Detect which cell encompasses the target text, then output its (x, y) center coordinate. 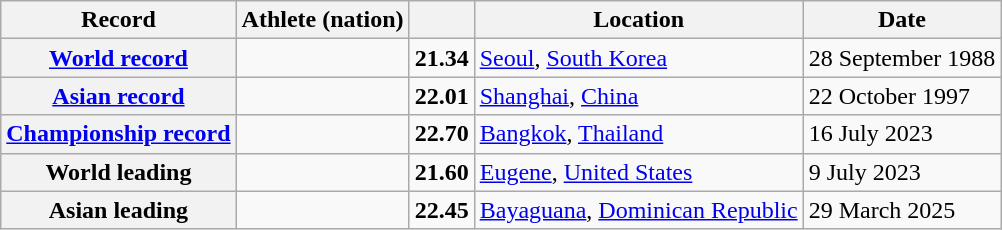
Asian leading (118, 210)
22.45 (442, 210)
21.34 (442, 58)
Location (638, 20)
21.60 (442, 172)
Eugene, United States (638, 172)
Bangkok, Thailand (638, 134)
Bayaguana, Dominican Republic (638, 210)
29 March 2025 (902, 210)
9 July 2023 (902, 172)
Record (118, 20)
16 July 2023 (902, 134)
World leading (118, 172)
Championship record (118, 134)
28 September 1988 (902, 58)
Date (902, 20)
22.01 (442, 96)
Asian record (118, 96)
22.70 (442, 134)
22 October 1997 (902, 96)
Shanghai, China (638, 96)
Seoul, South Korea (638, 58)
World record (118, 58)
Athlete (nation) (322, 20)
